Capture the cell that displays the provided text and extract its [x, y] central coordinate. 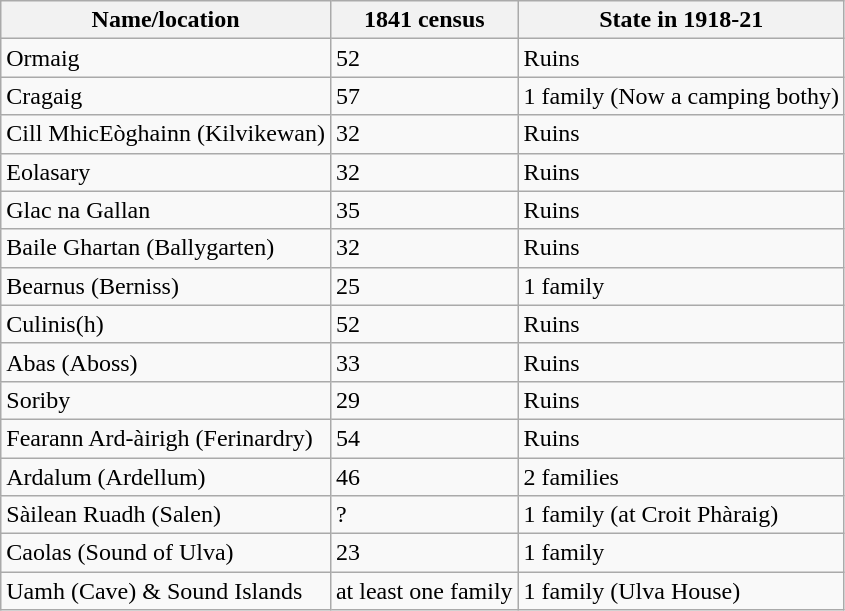
23 [424, 553]
Culinis(h) [166, 324]
Abas (Aboss) [166, 362]
1 family (Now a camping bothy) [681, 96]
Ormaig [166, 58]
Bearnus (Berniss) [166, 286]
? [424, 515]
Glac na Gallan [166, 210]
57 [424, 96]
Sàilean Ruadh (Salen) [166, 515]
1 family (Ulva House) [681, 591]
Soriby [166, 400]
Ardalum (Ardellum) [166, 477]
Baile Ghartan (Ballygarten) [166, 248]
33 [424, 362]
29 [424, 400]
54 [424, 438]
Name/location [166, 20]
at least one family [424, 591]
Fearann Ard-àirigh (Ferinardry) [166, 438]
46 [424, 477]
Cragaig [166, 96]
1841 census [424, 20]
2 families [681, 477]
State in 1918-21 [681, 20]
1 family (at Croit Phàraig) [681, 515]
Uamh (Cave) & Sound Islands [166, 591]
25 [424, 286]
Cill MhicEòghainn (Kilvikewan) [166, 134]
Eolasary [166, 172]
35 [424, 210]
Caolas (Sound of Ulva) [166, 553]
